Capture the cell that displays the provided text and extract its [X, Y] central coordinate. 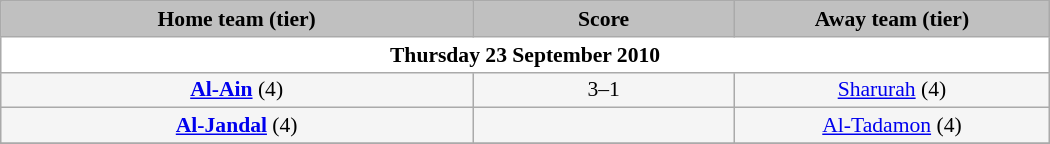
Al-Tadamon (4) [892, 126]
Al-Jandal (4) [237, 126]
Al-Ain (4) [237, 90]
Away team (tier) [892, 19]
Score [604, 19]
3–1 [604, 90]
Sharurah (4) [892, 90]
Home team (tier) [237, 19]
Thursday 23 September 2010 [525, 55]
